Output the [x, y] coordinate of the center of the cell containing the given text.  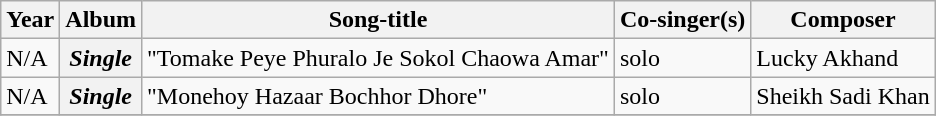
Album [101, 20]
Song-title [378, 20]
Sheikh Sadi Khan [843, 96]
Year [30, 20]
Co-singer(s) [682, 20]
"Tomake Peye Phuralo Je Sokol Chaowa Amar" [378, 58]
Lucky Akhand [843, 58]
Composer [843, 20]
"Monehoy Hazaar Bochhor Dhore" [378, 96]
